For the text-containing cell, return its midpoint in [x, y] coordinate format. 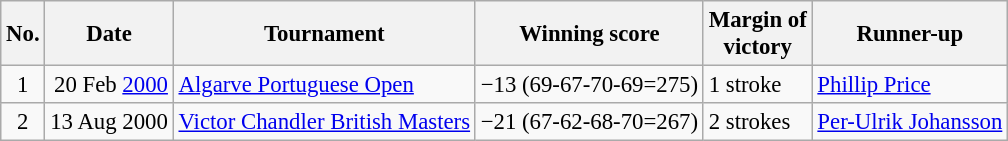
13 Aug 2000 [109, 122]
1 stroke [758, 85]
−13 (69-67-70-69=275) [589, 85]
Winning score [589, 34]
20 Feb 2000 [109, 85]
Algarve Portuguese Open [324, 85]
No. [23, 34]
Per-Ulrik Johansson [910, 122]
1 [23, 85]
−21 (67-62-68-70=267) [589, 122]
Tournament [324, 34]
Date [109, 34]
Runner-up [910, 34]
Margin ofvictory [758, 34]
2 strokes [758, 122]
Phillip Price [910, 85]
2 [23, 122]
Victor Chandler British Masters [324, 122]
